For the text-containing cell, return its midpoint in [X, Y] coordinate format. 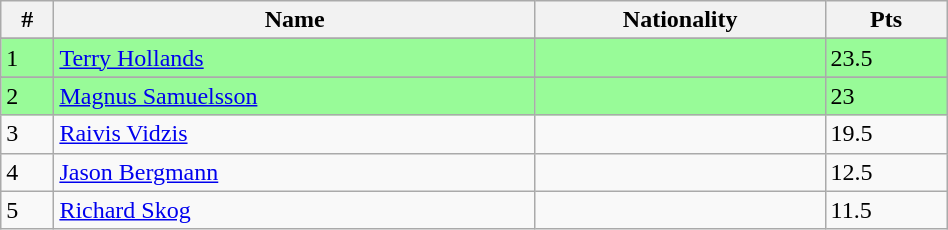
Nationality [680, 20]
Magnus Samuelsson [295, 96]
4 [28, 172]
Jason Bergmann [295, 172]
3 [28, 134]
Terry Hollands [295, 58]
11.5 [886, 210]
Pts [886, 20]
# [28, 20]
2 [28, 96]
5 [28, 210]
Raivis Vidzis [295, 134]
19.5 [886, 134]
Richard Skog [295, 210]
12.5 [886, 172]
Name [295, 20]
23.5 [886, 58]
1 [28, 58]
23 [886, 96]
